Extract the [x, y] coordinate from the center of the cell holding the provided text.  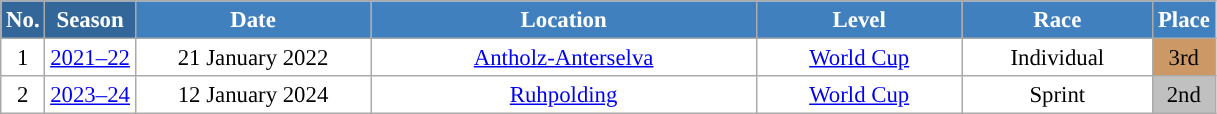
21 January 2022 [253, 58]
3rd [1184, 58]
Season [90, 20]
Antholz-Anterselva [564, 58]
Ruhpolding [564, 95]
No. [23, 20]
2 [23, 95]
Place [1184, 20]
Level [859, 20]
2nd [1184, 95]
2023–24 [90, 95]
Date [253, 20]
Sprint [1058, 95]
Location [564, 20]
Individual [1058, 58]
1 [23, 58]
12 January 2024 [253, 95]
2021–22 [90, 58]
Race [1058, 20]
